Output the (x, y) coordinate of the center of the cell containing the given text.  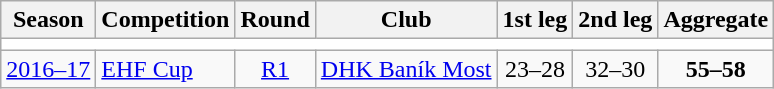
EHF Cup (166, 69)
32–30 (616, 69)
Club (406, 20)
Competition (166, 20)
2nd leg (616, 20)
Round (275, 20)
2016–17 (48, 69)
DHK Baník Most (406, 69)
R1 (275, 69)
55–58 (716, 69)
Aggregate (716, 20)
23–28 (535, 69)
1st leg (535, 20)
Season (48, 20)
